Return (x, y) of the center of cell containing provided text 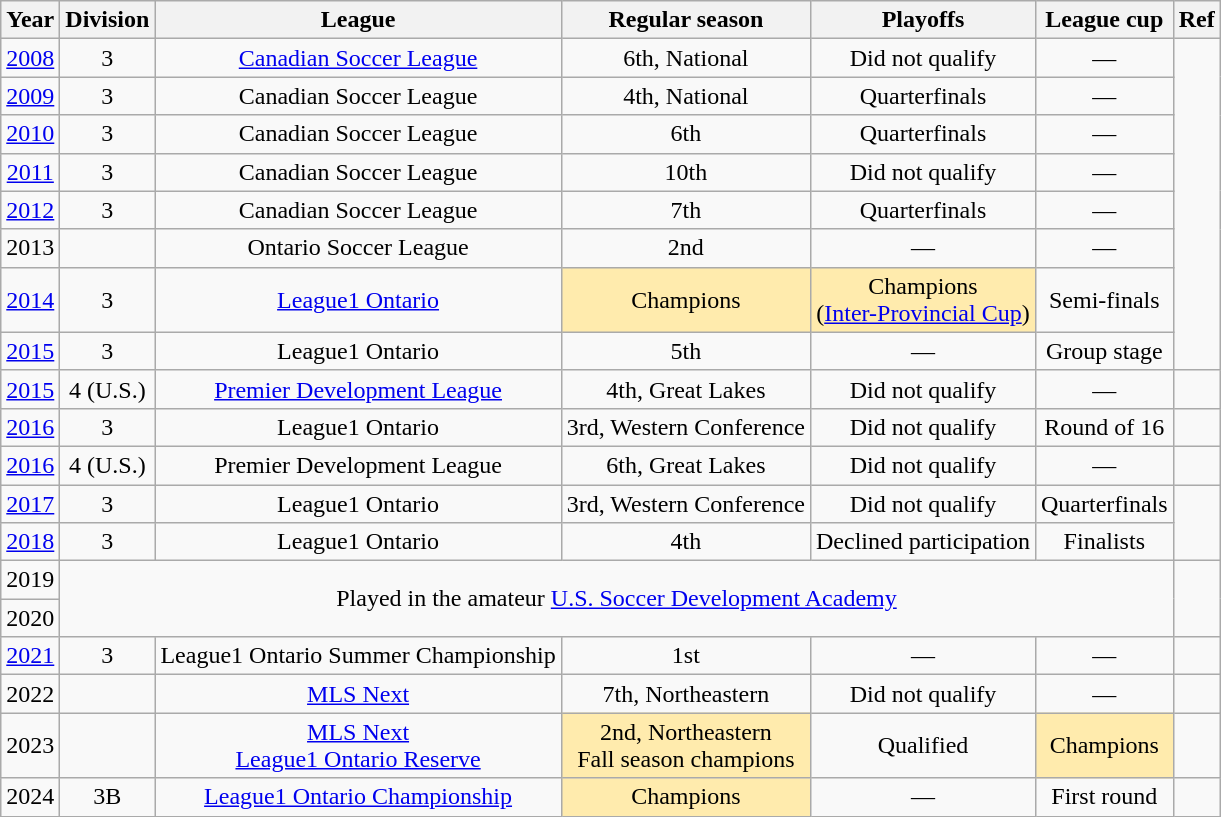
Qualified (922, 746)
4th (686, 542)
Ref (1196, 20)
2013 (30, 248)
MLS NextLeague1 Ontario Reserve (358, 746)
6th, Great Lakes (686, 465)
League cup (1104, 20)
Ontario Soccer League (358, 248)
2012 (30, 210)
10th (686, 172)
7th, Northeastern (686, 694)
2018 (30, 542)
2010 (30, 134)
Declined participation (922, 542)
2023 (30, 746)
2021 (30, 656)
2020 (30, 618)
League (358, 20)
Played in the amateur U.S. Soccer Development Academy (616, 599)
Round of 16 (1104, 427)
Year (30, 20)
Champions (Inter-Provincial Cup) (922, 300)
2019 (30, 580)
4th, Great Lakes (686, 389)
MLS Next (358, 694)
Semi-finals (1104, 300)
6th, National (686, 58)
4th, National (686, 96)
2024 (30, 797)
2nd, NortheasternFall season champions (686, 746)
2nd (686, 248)
2011 (30, 172)
2022 (30, 694)
5th (686, 351)
League1 Ontario Championship (358, 797)
2009 (30, 96)
2017 (30, 503)
Finalists (1104, 542)
Division (108, 20)
Regular season (686, 20)
Playoffs (922, 20)
League1 Ontario Summer Championship (358, 656)
Group stage (1104, 351)
7th (686, 210)
6th (686, 134)
3B (108, 797)
First round (1104, 797)
2008 (30, 58)
2014 (30, 300)
1st (686, 656)
